Search for the cell housing the specified text and yield its [X, Y] center coordinate. 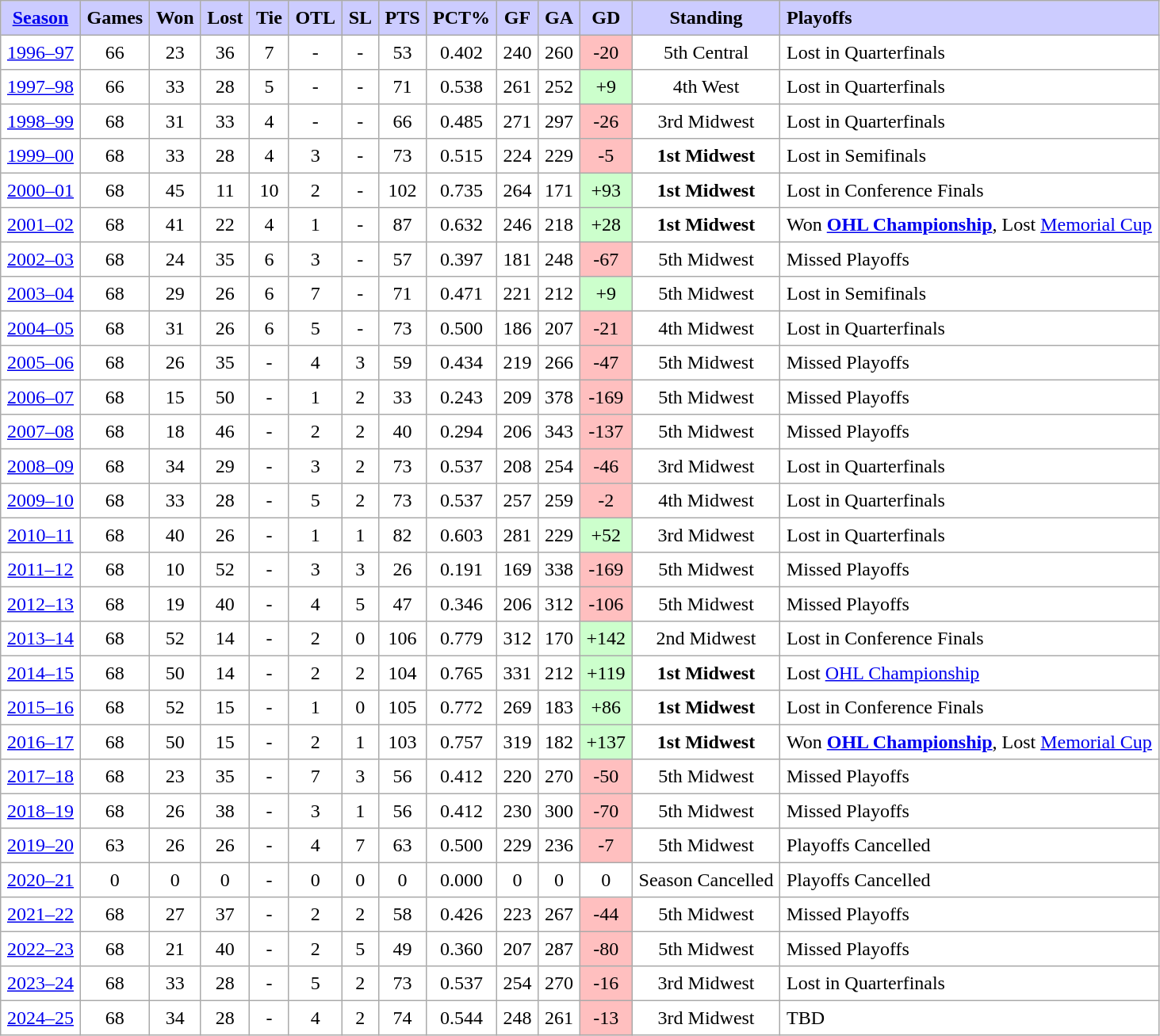
37 [225, 915]
259 [559, 501]
208 [517, 466]
343 [559, 432]
0.779 [461, 639]
59 [403, 363]
+119 [606, 673]
0.485 [461, 121]
+52 [606, 535]
82 [403, 535]
TBD [969, 1018]
-5 [606, 156]
103 [403, 742]
58 [403, 915]
331 [517, 673]
-50 [606, 777]
1998–99 [40, 121]
2016–17 [40, 742]
-46 [606, 466]
OTL [316, 18]
+93 [606, 190]
0.426 [461, 915]
2017–18 [40, 777]
220 [517, 777]
266 [559, 363]
53 [403, 52]
246 [517, 225]
0.243 [461, 397]
19 [174, 604]
38 [225, 811]
104 [403, 673]
257 [517, 501]
105 [403, 708]
27 [174, 915]
24 [174, 259]
287 [559, 949]
2013–14 [40, 639]
169 [517, 570]
74 [403, 1018]
GD [606, 18]
-106 [606, 604]
-20 [606, 52]
2011–12 [40, 570]
171 [559, 190]
-26 [606, 121]
87 [403, 225]
2009–10 [40, 501]
-21 [606, 328]
2001–02 [40, 225]
2008–09 [40, 466]
260 [559, 52]
300 [559, 811]
Lost [225, 18]
170 [559, 639]
Playoffs [969, 18]
2022–23 [40, 949]
Won [174, 18]
2023–24 [40, 984]
0.360 [461, 949]
11 [225, 190]
0.544 [461, 1018]
21 [174, 949]
2010–11 [40, 535]
2021–22 [40, 915]
Tie [270, 18]
2020–21 [40, 880]
2nd Midwest [706, 639]
5th Central [706, 52]
2000–01 [40, 190]
41 [174, 225]
Season [40, 18]
102 [403, 190]
106 [403, 639]
2003–04 [40, 294]
-70 [606, 811]
2006–07 [40, 397]
18 [174, 432]
1997–98 [40, 87]
0.515 [461, 156]
2007–08 [40, 432]
297 [559, 121]
2002–03 [40, 259]
-80 [606, 949]
0.772 [461, 708]
2019–20 [40, 846]
-7 [606, 846]
2018–19 [40, 811]
0.191 [461, 570]
0.434 [461, 363]
181 [517, 259]
+137 [606, 742]
319 [517, 742]
0.757 [461, 742]
PCT% [461, 18]
218 [559, 225]
0.402 [461, 52]
338 [559, 570]
GF [517, 18]
230 [517, 811]
57 [403, 259]
2012–13 [40, 604]
0.471 [461, 294]
209 [517, 397]
Season Cancelled [706, 880]
182 [559, 742]
0.735 [461, 190]
22 [225, 225]
-44 [606, 915]
0.294 [461, 432]
-67 [606, 259]
221 [517, 294]
+142 [606, 639]
49 [403, 949]
0.000 [461, 880]
269 [517, 708]
183 [559, 708]
224 [517, 156]
-16 [606, 984]
-13 [606, 1018]
0.632 [461, 225]
186 [517, 328]
45 [174, 190]
281 [517, 535]
240 [517, 52]
4th West [706, 87]
219 [517, 363]
1999–00 [40, 156]
+86 [606, 708]
46 [225, 432]
0.397 [461, 259]
2015–16 [40, 708]
-137 [606, 432]
267 [559, 915]
0.538 [461, 87]
Standing [706, 18]
378 [559, 397]
0.603 [461, 535]
223 [517, 915]
0.765 [461, 673]
-47 [606, 363]
Lost OHL Championship [969, 673]
2024–25 [40, 1018]
236 [559, 846]
+28 [606, 225]
2014–15 [40, 673]
1996–97 [40, 52]
264 [517, 190]
SL [360, 18]
-2 [606, 501]
36 [225, 52]
2005–06 [40, 363]
252 [559, 87]
PTS [403, 18]
47 [403, 604]
Games [114, 18]
271 [517, 121]
2004–05 [40, 328]
GA [559, 18]
0.346 [461, 604]
